Locate the cell with the specified text and output its [x, y] center coordinate. 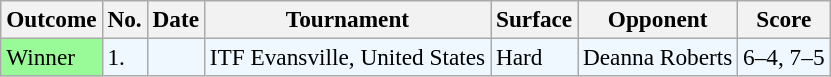
Winner [52, 57]
Surface [534, 19]
Score [784, 19]
ITF Evansville, United States [347, 57]
Hard [534, 57]
Deanna Roberts [658, 57]
Date [176, 19]
Outcome [52, 19]
Opponent [658, 19]
No. [124, 19]
Tournament [347, 19]
1. [124, 57]
6–4, 7–5 [784, 57]
